Search for the cell housing the specified text and yield its [X, Y] center coordinate. 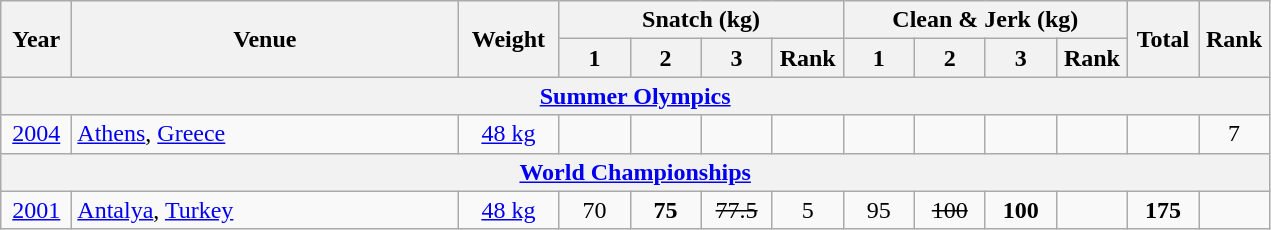
175 [1162, 210]
Athens, Greece [265, 134]
2004 [36, 134]
Summer Olympics [636, 96]
World Championships [636, 172]
7 [1234, 134]
70 [594, 210]
Clean & Jerk (kg) [985, 20]
5 [808, 210]
Weight [508, 39]
77.5 [736, 210]
Year [36, 39]
Venue [265, 39]
Antalya, Turkey [265, 210]
Total [1162, 39]
75 [666, 210]
95 [878, 210]
Snatch (kg) [701, 20]
2001 [36, 210]
